Identify which cell holds the provided text, then report its [X, Y] central coordinate. 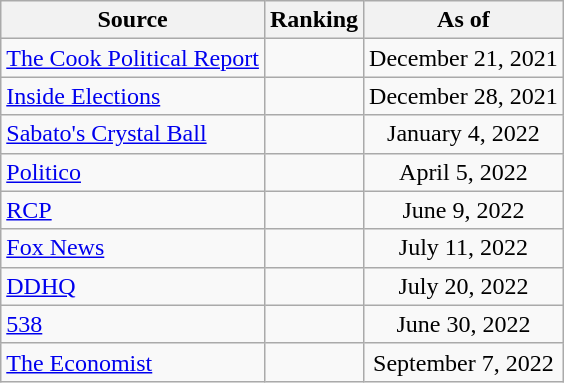
Sabato's Crystal Ball [133, 134]
RCP [133, 210]
The Economist [133, 362]
June 9, 2022 [464, 210]
DDHQ [133, 286]
January 4, 2022 [464, 134]
Ranking [314, 20]
538 [133, 324]
July 20, 2022 [464, 286]
Inside Elections [133, 96]
December 21, 2021 [464, 58]
June 30, 2022 [464, 324]
Politico [133, 172]
September 7, 2022 [464, 362]
July 11, 2022 [464, 248]
April 5, 2022 [464, 172]
Fox News [133, 248]
The Cook Political Report [133, 58]
Source [133, 20]
As of [464, 20]
December 28, 2021 [464, 96]
